Output the (X, Y) coordinate of the center of the cell containing the given text.  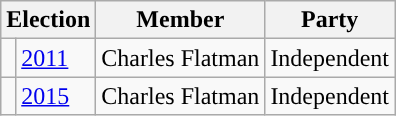
Party (330, 20)
Election (48, 20)
Member (180, 20)
2015 (56, 96)
2011 (56, 58)
